Return the (X, Y) coordinate for the center point of the cell that contains the specified text.  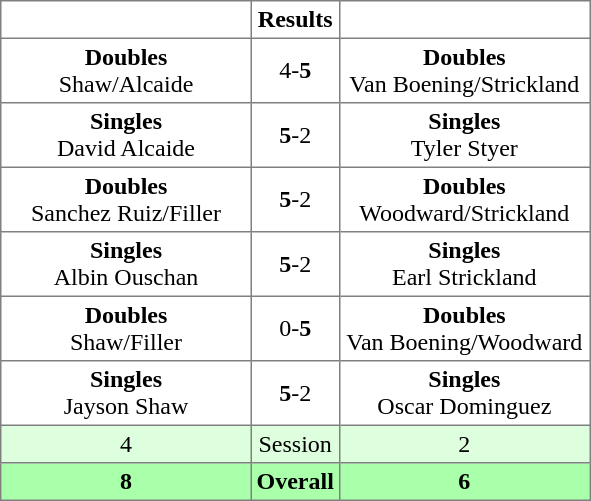
DoublesWoodward/Strickland (464, 199)
DoublesSanchez Ruiz/Filler (126, 199)
Session (295, 444)
SinglesOscar Dominguez (464, 393)
4 (126, 444)
2 (464, 444)
SinglesDavid Alcaide (126, 135)
SinglesTyler Styer (464, 135)
DoublesVan Boening/Strickland (464, 70)
6 (464, 482)
SinglesJayson Shaw (126, 393)
8 (126, 482)
Overall (295, 482)
0-5 (295, 328)
DoublesShaw/Filler (126, 328)
DoublesShaw/Alcaide (126, 70)
SinglesEarl Strickland (464, 264)
DoublesVan Boening/Woodward (464, 328)
Results (295, 20)
4-5 (295, 70)
SinglesAlbin Ouschan (126, 264)
